Capture the cell that displays the provided text and extract its [X, Y] central coordinate. 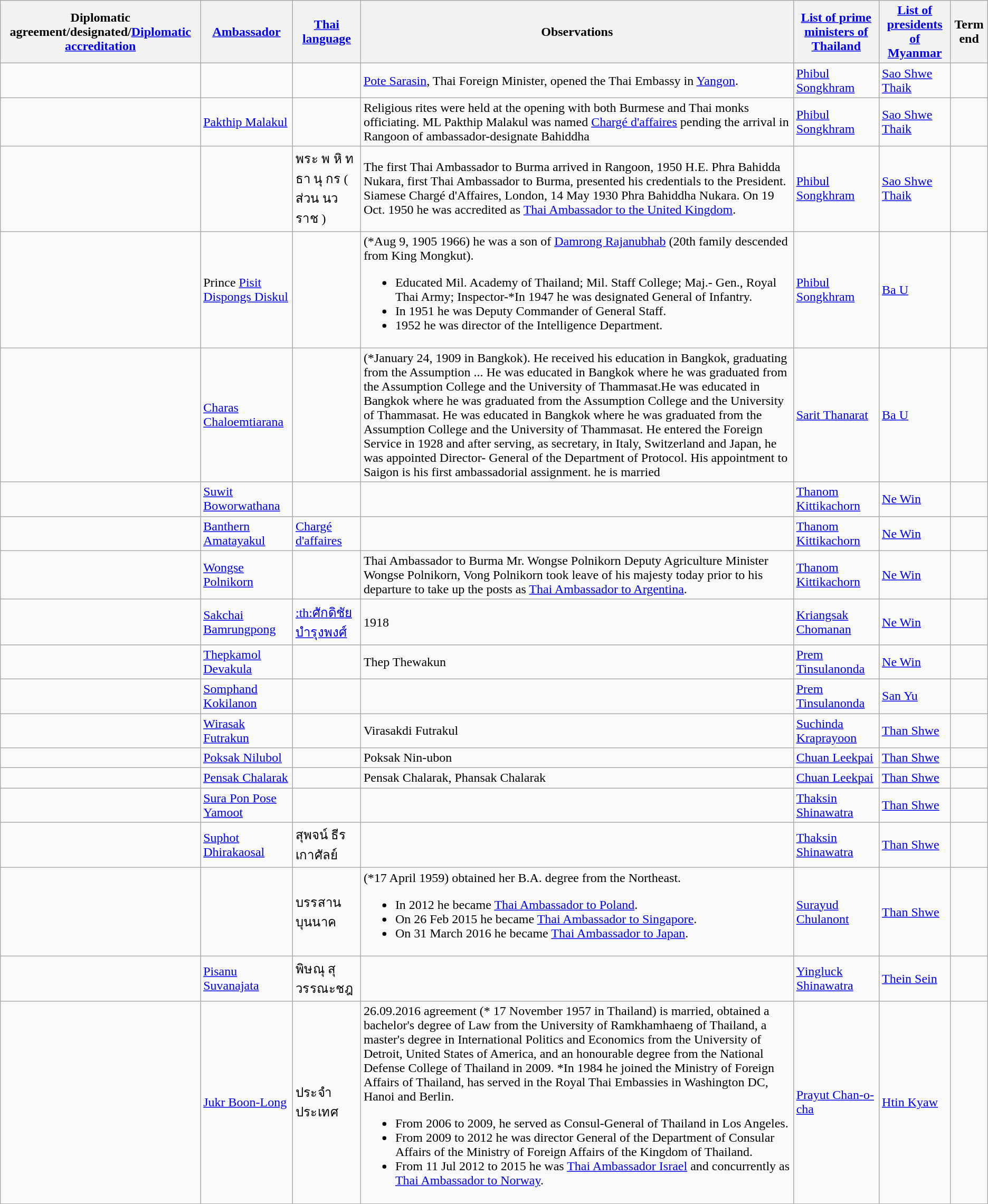
Sakchai Bamrungpong [247, 622]
San Yu [915, 696]
1918 [577, 622]
Poksak Nin-ubon [577, 758]
List of presidents of Myanmar [915, 32]
Pensak Chalarak [247, 778]
Htin Kyaw [915, 1102]
สุพจน์ ธีรเกาศัลย์ [326, 845]
Chargé d'affaires [326, 533]
Virasakdi Futrakul [577, 731]
Thein Sein [915, 979]
Pakthip Malakul [247, 122]
Prayut Chan-o-cha [836, 1102]
Sura Pon Pose Yamoot [247, 805]
Ambassador [247, 32]
Suwit Boworwathana [247, 499]
Pisanu Suvanajata [247, 979]
บรรสาน บุนนาค [326, 912]
ประจำประเทศ [326, 1102]
พิษณุ สุวรรณะชฎ [326, 979]
Thepkamol Devakula [247, 662]
List of prime ministers of Thailand [836, 32]
Pote Sarasin, Thai Foreign Minister, opened the Thai Embassy in Yangon. [577, 80]
Somphand Kokilanon [247, 696]
Suchinda Kraprayoon [836, 731]
Sarit Thanarat [836, 415]
Suphot Dhirakaosal [247, 845]
Surayud Chulanont [836, 912]
Diplomatic agreement/designated/Diplomatic accreditation [100, 32]
Term end [969, 32]
:th:ศักดิชัย บำรุงพงศ์ [326, 622]
Pensak Chalarak, Phansak Chalarak [577, 778]
Observations [577, 32]
Thai language [326, 32]
พระ พ หิ ท ธา นุ กร ( ส่วน นว ราช ) [326, 189]
Prince Pisit Dispongs Diskul [247, 289]
Kriangsak Chomanan [836, 622]
Charas Chaloemtiarana [247, 415]
Poksak Nilubol [247, 758]
Wirasak Futrakun [247, 731]
Banthern Amatayakul [247, 533]
Wongse Polnikorn [247, 575]
Jukr Boon-Long [247, 1102]
Thep Thewakun [577, 662]
Yingluck Shinawatra [836, 979]
